Identify which cell holds the provided text, then report its [X, Y] central coordinate. 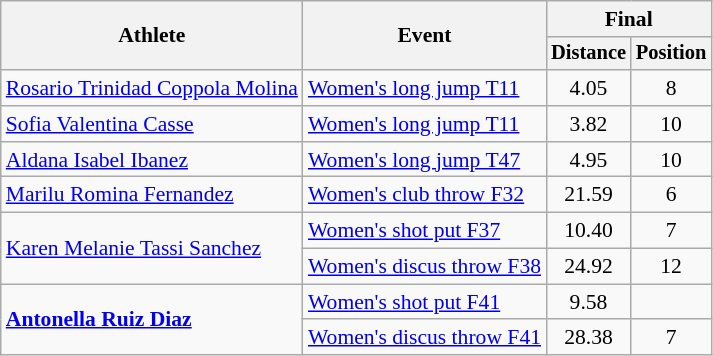
Women's club throw F32 [424, 195]
Marilu Romina Fernandez [152, 195]
Position [671, 54]
Women's discus throw F41 [424, 338]
8 [671, 88]
21.59 [588, 195]
Women's shot put F41 [424, 302]
Final [628, 19]
Distance [588, 54]
9.58 [588, 302]
28.38 [588, 338]
Antonella Ruiz Diaz [152, 320]
Karen Melanie Tassi Sanchez [152, 248]
10.40 [588, 231]
3.82 [588, 124]
24.92 [588, 267]
Women's long jump T47 [424, 160]
4.05 [588, 88]
Athlete [152, 36]
Rosario Trinidad Coppola Molina [152, 88]
6 [671, 195]
4.95 [588, 160]
Aldana Isabel Ibanez [152, 160]
Women's discus throw F38 [424, 267]
Sofia Valentina Casse [152, 124]
Women's shot put F37 [424, 231]
12 [671, 267]
Event [424, 36]
